Output the [X, Y] coordinate of the center of the cell containing the given text.  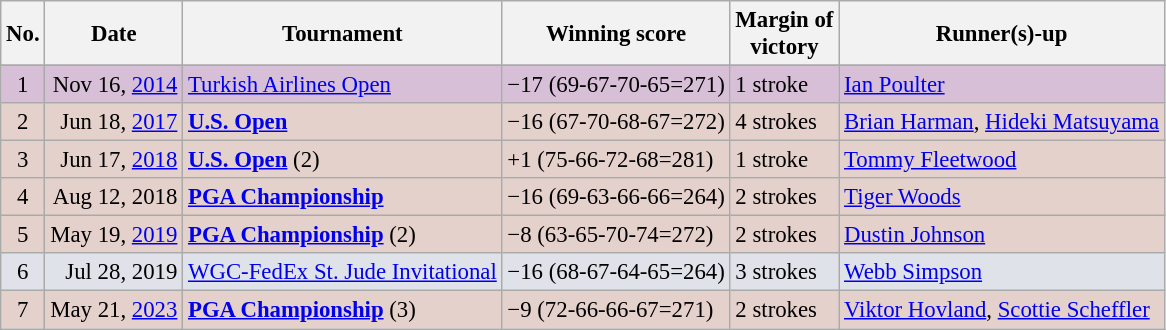
Runner(s)-up [1002, 34]
6 [23, 273]
Webb Simpson [1002, 273]
−9 (72-66-66-67=271) [616, 310]
Nov 16, 2014 [114, 85]
Tiger Woods [1002, 197]
−16 (67-70-68-67=272) [616, 122]
+1 (75-66-72-68=281) [616, 160]
−16 (68-67-64-65=264) [616, 273]
PGA Championship [342, 197]
Tournament [342, 34]
Turkish Airlines Open [342, 85]
U.S. Open [342, 122]
Viktor Hovland, Scottie Scheffler [1002, 310]
WGC-FedEx St. Jude Invitational [342, 273]
Aug 12, 2018 [114, 197]
2 [23, 122]
Brian Harman, Hideki Matsuyama [1002, 122]
−17 (69-67-70-65=271) [616, 85]
May 19, 2019 [114, 235]
4 [23, 197]
Jun 18, 2017 [114, 122]
−16 (69-63-66-66=264) [616, 197]
Winning score [616, 34]
Date [114, 34]
−8 (63-65-70-74=272) [616, 235]
Tommy Fleetwood [1002, 160]
3 [23, 160]
4 strokes [784, 122]
U.S. Open (2) [342, 160]
No. [23, 34]
Jul 28, 2019 [114, 273]
Dustin Johnson [1002, 235]
5 [23, 235]
Ian Poulter [1002, 85]
1 [23, 85]
Margin ofvictory [784, 34]
PGA Championship (3) [342, 310]
7 [23, 310]
May 21, 2023 [114, 310]
Jun 17, 2018 [114, 160]
3 strokes [784, 273]
PGA Championship (2) [342, 235]
